Detect which cell encompasses the target text, then output its [X, Y] center coordinate. 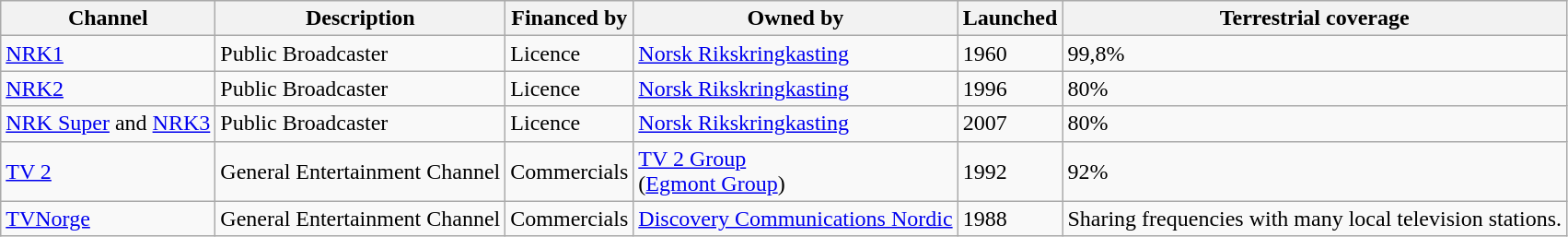
1992 [1010, 172]
1988 [1010, 219]
NRK1 [109, 53]
Launched [1010, 18]
99,8% [1315, 53]
Sharing frequencies with many local television stations. [1315, 219]
Terrestrial coverage [1315, 18]
92% [1315, 172]
TV 2 [109, 172]
Channel [109, 18]
1996 [1010, 89]
Owned by [796, 18]
TV 2 Group(Egmont Group) [796, 172]
NRK2 [109, 89]
NRK Super and NRK3 [109, 124]
Discovery Communications Nordic [796, 219]
1960 [1010, 53]
Description [361, 18]
Financed by [569, 18]
2007 [1010, 124]
TVNorge [109, 219]
